Pinpoint the cell where the given text exists, returning its [x, y] midpoint coordinate. 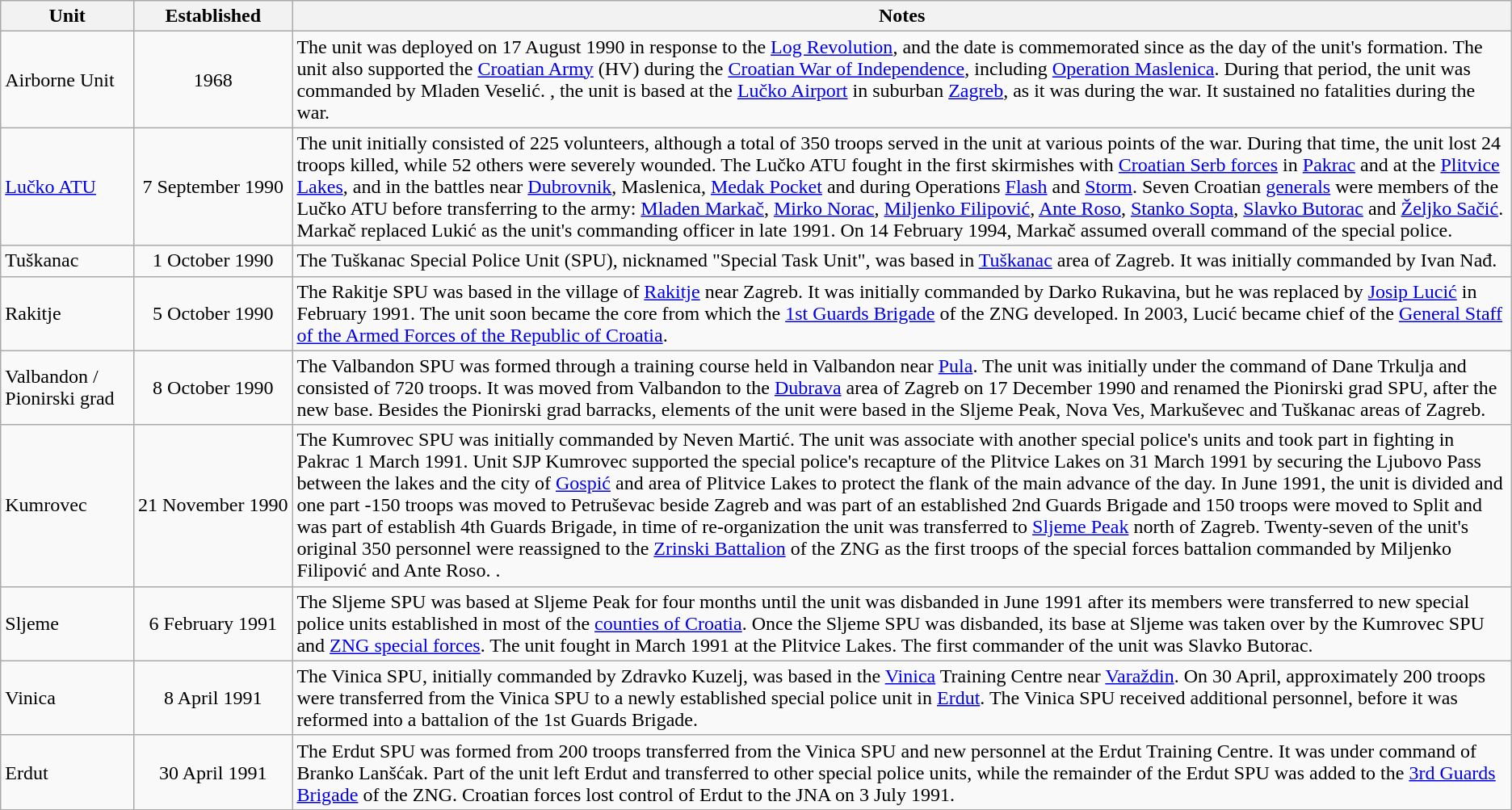
Rakitje [68, 313]
Kumrovec [68, 506]
6 February 1991 [213, 623]
30 April 1991 [213, 772]
Vinica [68, 698]
7 September 1990 [213, 187]
The Tuškanac Special Police Unit (SPU), nicknamed "Special Task Unit", was based in Tuškanac area of Zagreb. It was initially commanded by Ivan Nađ. [901, 261]
Notes [901, 16]
Sljeme [68, 623]
5 October 1990 [213, 313]
Valbandon / Pionirski grad [68, 388]
Established [213, 16]
Lučko ATU [68, 187]
1968 [213, 79]
1 October 1990 [213, 261]
Unit [68, 16]
Airborne Unit [68, 79]
8 April 1991 [213, 698]
8 October 1990 [213, 388]
21 November 1990 [213, 506]
Tuškanac [68, 261]
Erdut [68, 772]
